From the cell containing the given text, extract its center point as (x, y) coordinate. 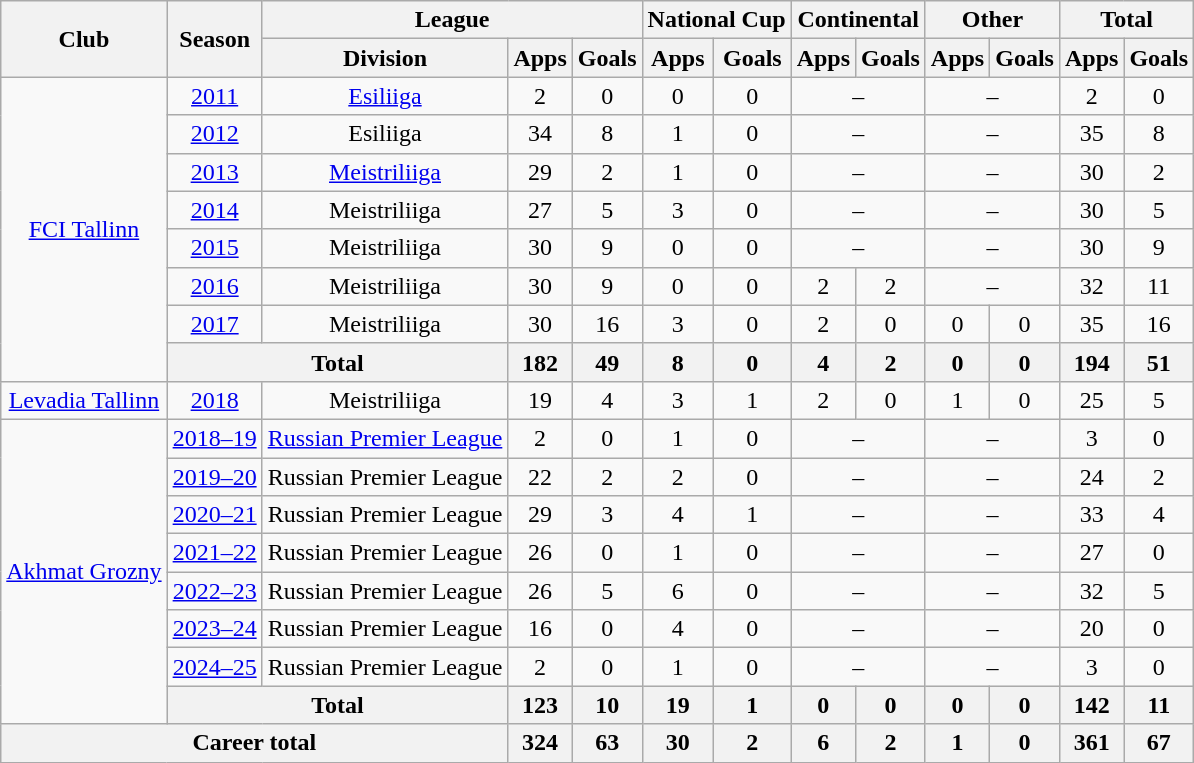
25 (1091, 400)
Akhmat Grozny (84, 571)
2021–22 (214, 553)
123 (540, 705)
2013 (214, 172)
2024–25 (214, 667)
2016 (214, 286)
Club (84, 39)
Season (214, 39)
2015 (214, 248)
10 (607, 705)
24 (1091, 477)
67 (1159, 743)
63 (607, 743)
142 (1091, 705)
194 (1091, 362)
FCI Tallinn (84, 229)
49 (607, 362)
2018–19 (214, 438)
National Cup (716, 20)
34 (540, 134)
33 (1091, 515)
2011 (214, 96)
2018 (214, 400)
Levadia Tallinn (84, 400)
League (452, 20)
2023–24 (214, 629)
2019–20 (214, 477)
2014 (214, 210)
324 (540, 743)
Continental (858, 20)
51 (1159, 362)
182 (540, 362)
Other (992, 20)
Division (385, 58)
2017 (214, 324)
2020–21 (214, 515)
22 (540, 477)
361 (1091, 743)
2022–23 (214, 591)
2012 (214, 134)
20 (1091, 629)
Career total (254, 743)
